Output the (x, y) coordinate of the center of the cell containing the given text.  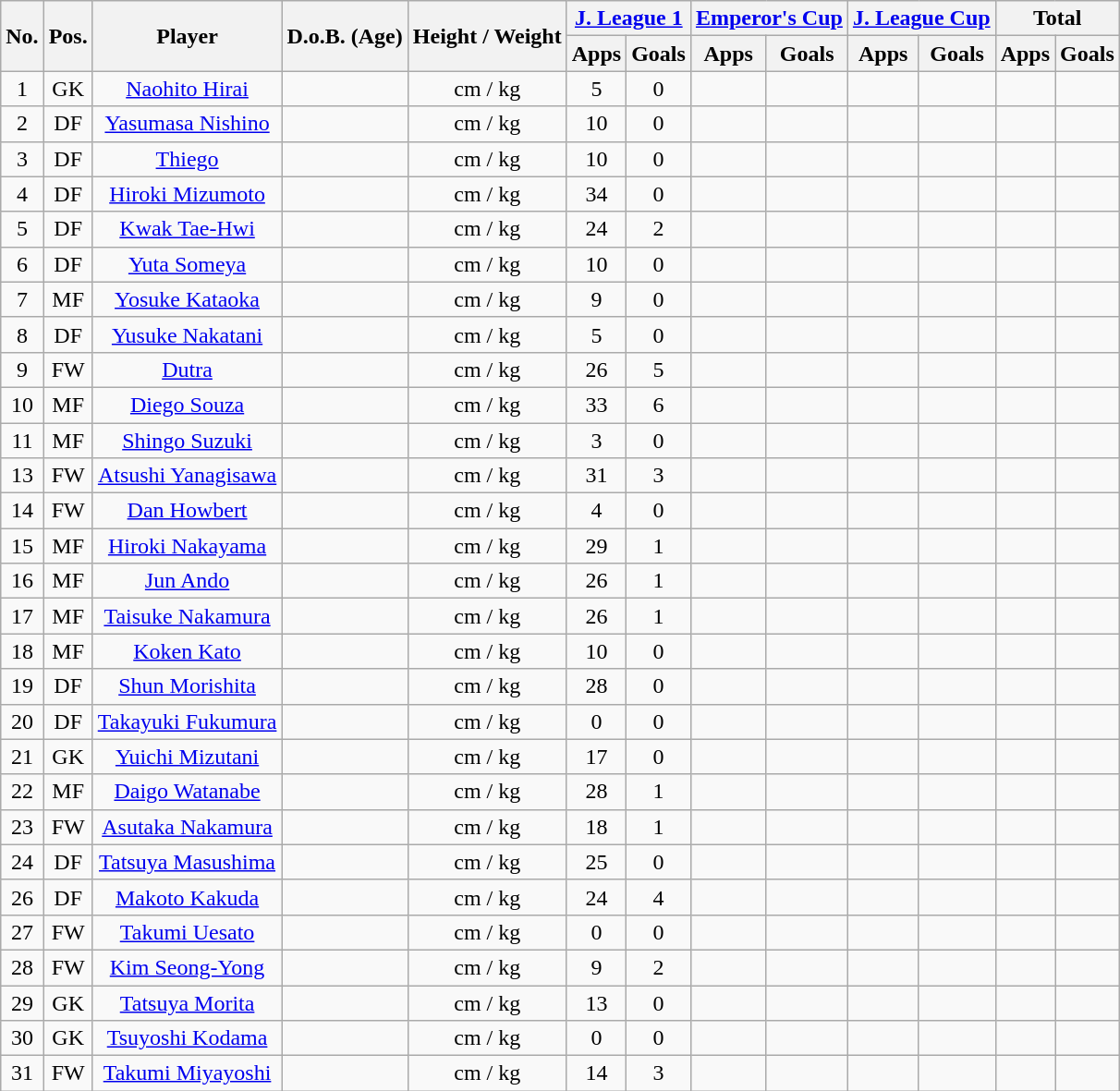
Dan Howbert (187, 511)
Yosuke Kataoka (187, 299)
Tsuyoshi Kodama (187, 1038)
Asutaka Nakamura (187, 827)
Kim Seong-Yong (187, 967)
22 (22, 792)
Player (187, 36)
Atsushi Yanagisawa (187, 476)
20 (22, 721)
Takumi Uesato (187, 932)
Takumi Miyayoshi (187, 1073)
34 (596, 194)
Yuichi Mizutani (187, 757)
D.o.B. (Age) (345, 36)
Diego Souza (187, 405)
23 (22, 827)
Makoto Kakuda (187, 897)
7 (22, 299)
Tatsuya Morita (187, 1002)
Koken Kato (187, 651)
Shun Morishita (187, 686)
27 (22, 932)
11 (22, 441)
Naohito Hirai (187, 89)
30 (22, 1038)
Kwak Tae-Hwi (187, 229)
Shingo Suzuki (187, 441)
Thiego (187, 159)
25 (596, 862)
16 (22, 581)
Takayuki Fukumura (187, 721)
Taisuke Nakamura (187, 616)
Tatsuya Masushima (187, 862)
33 (596, 405)
Hiroki Mizumoto (187, 194)
Total (1057, 18)
19 (22, 686)
J. League 1 (628, 18)
8 (22, 334)
Yusuke Nakatani (187, 334)
Hiroki Nakayama (187, 546)
J. League Cup (921, 18)
Dutra (187, 370)
Emperor's Cup (769, 18)
Height / Weight (487, 36)
No. (22, 36)
15 (22, 546)
Yuta Someya (187, 264)
Pos. (68, 36)
Daigo Watanabe (187, 792)
Jun Ando (187, 581)
Yasumasa Nishino (187, 124)
21 (22, 757)
